Return (X, Y) of the center of cell containing provided text 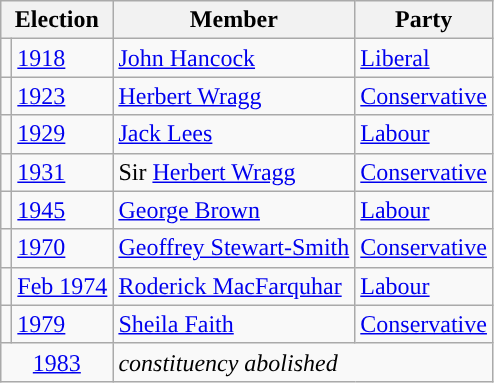
1945 (62, 210)
Sheila Faith (234, 324)
Geoffrey Stewart-Smith (234, 248)
George Brown (234, 210)
Herbert Wragg (234, 96)
1983 (57, 362)
Roderick MacFarquhar (234, 286)
1929 (62, 134)
Feb 1974 (62, 286)
constituency abolished (303, 362)
John Hancock (234, 58)
Liberal (424, 58)
Party (424, 20)
Sir Herbert Wragg (234, 172)
1970 (62, 248)
1918 (62, 58)
Election (57, 20)
Member (234, 20)
1979 (62, 324)
Jack Lees (234, 134)
1931 (62, 172)
1923 (62, 96)
